Capture the cell that displays the provided text and extract its [x, y] central coordinate. 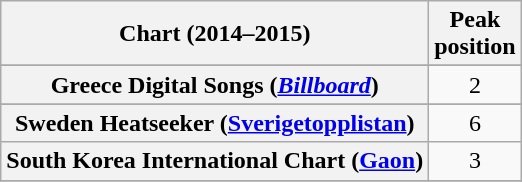
3 [475, 161]
Greece Digital Songs (Billboard) [215, 85]
2 [475, 85]
Chart (2014–2015) [215, 34]
6 [475, 123]
South Korea International Chart (Gaon) [215, 161]
Sweden Heatseeker (Sverigetopplistan) [215, 123]
Peakposition [475, 34]
